Output the [x, y] coordinate of the center of the cell containing the given text.  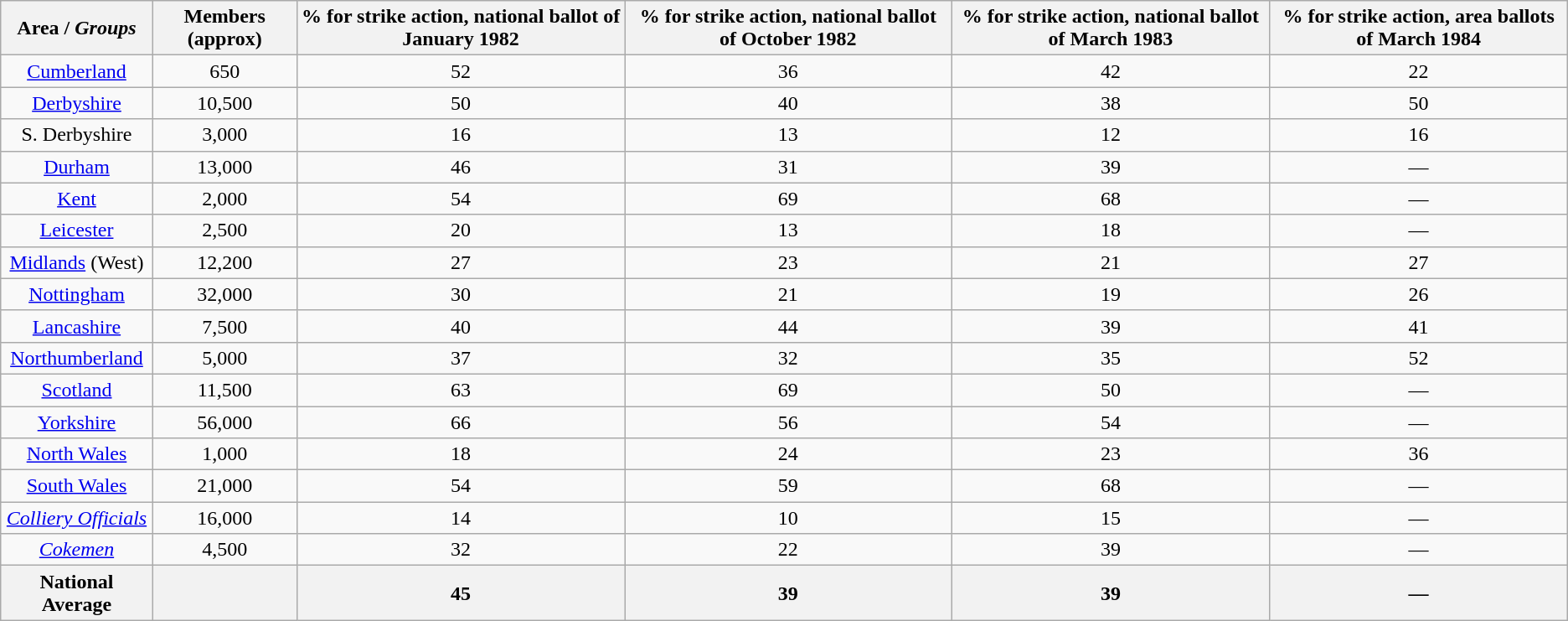
Yorkshire [77, 422]
15 [1111, 518]
5,000 [224, 358]
National Average [77, 593]
7,500 [224, 326]
30 [461, 294]
31 [788, 167]
24 [788, 454]
19 [1111, 294]
45 [461, 593]
42 [1111, 71]
44 [788, 326]
Cokemen [77, 550]
16,000 [224, 518]
35 [1111, 358]
20 [461, 230]
63 [461, 390]
4,500 [224, 550]
South Wales [77, 486]
14 [461, 518]
Kent [77, 199]
3,000 [224, 135]
10,500 [224, 103]
11,500 [224, 390]
12 [1111, 135]
Nottingham [77, 294]
Leicester [77, 230]
46 [461, 167]
Scotland [77, 390]
Midlands (West) [77, 262]
10 [788, 518]
% for strike action, national ballot of March 1983 [1111, 28]
38 [1111, 103]
Lancashire [77, 326]
% for strike action, area ballots of March 1984 [1419, 28]
41 [1419, 326]
2,500 [224, 230]
Colliery Officials [77, 518]
56,000 [224, 422]
32,000 [224, 294]
Northumberland [77, 358]
% for strike action, national ballot of October 1982 [788, 28]
% for strike action, national ballot of January 1982 [461, 28]
Durham [77, 167]
56 [788, 422]
26 [1419, 294]
2,000 [224, 199]
12,200 [224, 262]
Derbyshire [77, 103]
21,000 [224, 486]
66 [461, 422]
Cumberland [77, 71]
Area / Groups [77, 28]
650 [224, 71]
59 [788, 486]
North Wales [77, 454]
37 [461, 358]
Members (approx) [224, 28]
13,000 [224, 167]
1,000 [224, 454]
S. Derbyshire [77, 135]
